Determine the [x, y] coordinate at the center of the cell enclosing the given text.  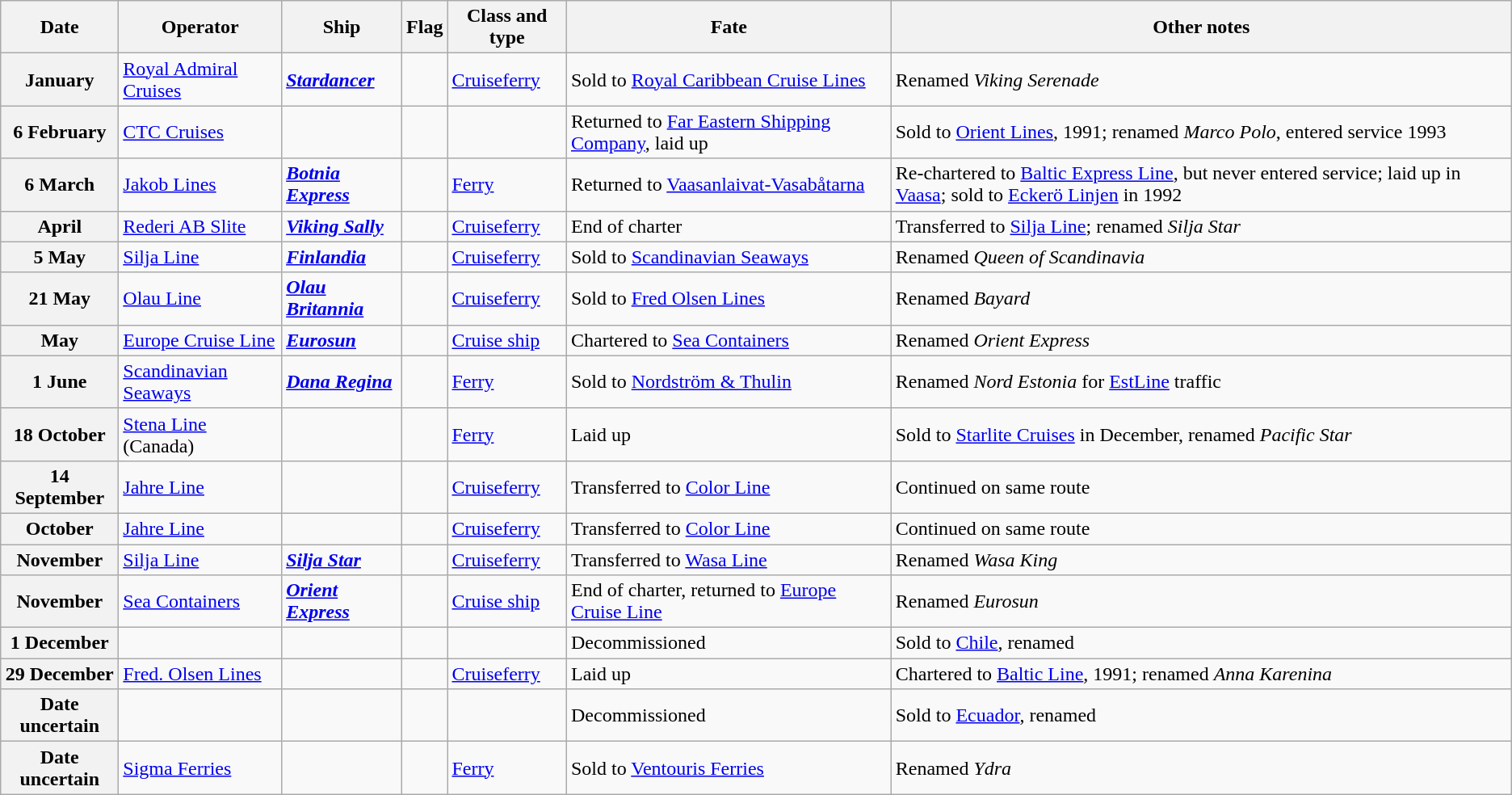
Class and type [507, 27]
29 December [60, 674]
Returned to Far Eastern Shipping Company, laid up [729, 132]
Chartered to Baltic Line, 1991; renamed Anna Karenina [1201, 674]
Sold to Orient Lines, 1991; renamed Marco Polo, entered service 1993 [1201, 132]
Sold to Chile, renamed [1201, 643]
5 May [60, 257]
Renamed Queen of Scandinavia [1201, 257]
Dana Regina [342, 381]
Silja Star [342, 560]
Sold to Starlite Cruises in December, renamed Pacific Star [1201, 435]
Flag [425, 27]
Sea Containers [200, 601]
Rederi AB Slite [200, 226]
Date [60, 27]
Eurosun [342, 340]
Renamed Viking Serenade [1201, 79]
End of charter [729, 226]
Botnia Express [342, 184]
Renamed Wasa King [1201, 560]
CTC Cruises [200, 132]
Renamed Bayard [1201, 299]
October [60, 528]
Renamed Ydra [1201, 768]
1 December [60, 643]
April [60, 226]
Royal Admiral Cruises [200, 79]
May [60, 340]
Viking Sally [342, 226]
1 June [60, 381]
Sigma Ferries [200, 768]
Finlandia [342, 257]
Fred. Olsen Lines [200, 674]
Stena Line (Canada) [200, 435]
Sold to Ecuador, renamed [1201, 716]
Renamed Nord Estonia for EstLine traffic [1201, 381]
Sold to Ventouris Ferries [729, 768]
Stardancer [342, 79]
Other notes [1201, 27]
Sold to Fred Olsen Lines [729, 299]
6 March [60, 184]
Fate [729, 27]
Olau Line [200, 299]
14 September [60, 486]
6 February [60, 132]
Returned to Vaasanlaivat-Vasabåtarna [729, 184]
End of charter, returned to Europe Cruise Line [729, 601]
Ship [342, 27]
21 May [60, 299]
Scandinavian Seaways [200, 381]
Orient Express [342, 601]
Europe Cruise Line [200, 340]
Sold to Royal Caribbean Cruise Lines [729, 79]
Re-chartered to Baltic Express Line, but never entered service; laid up in Vaasa; sold to Eckerö Linjen in 1992 [1201, 184]
18 October [60, 435]
Renamed Orient Express [1201, 340]
Olau Britannia [342, 299]
Transferred to Wasa Line [729, 560]
Operator [200, 27]
Transferred to Silja Line; renamed Silja Star [1201, 226]
Jakob Lines [200, 184]
Sold to Scandinavian Seaways [729, 257]
Sold to Nordström & Thulin [729, 381]
January [60, 79]
Renamed Eurosun [1201, 601]
Chartered to Sea Containers [729, 340]
